Pinpoint the cell where the given text exists, returning its [x, y] midpoint coordinate. 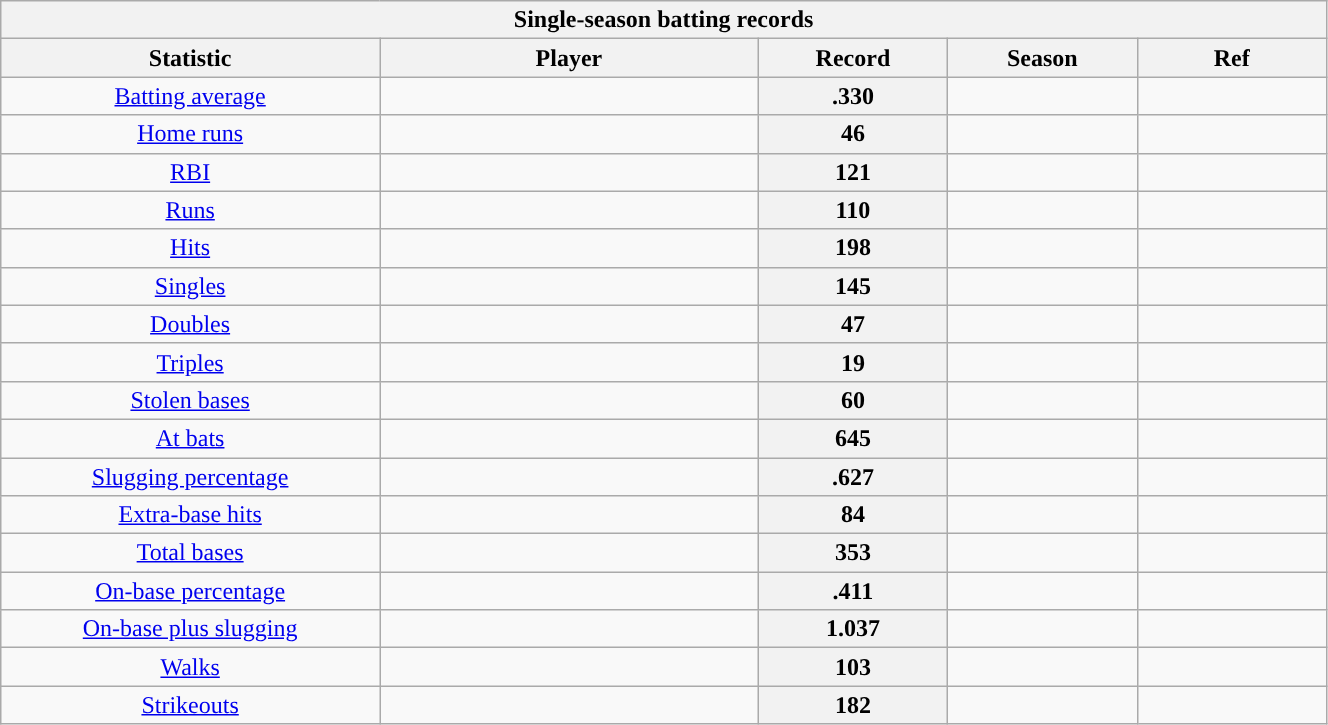
Runs [190, 210]
Walks [190, 667]
On-base percentage [190, 591]
1.037 [852, 629]
RBI [190, 172]
Singles [190, 286]
Statistic [190, 58]
Total bases [190, 553]
On-base plus slugging [190, 629]
Record [852, 58]
353 [852, 553]
Doubles [190, 324]
Extra-base hits [190, 515]
.411 [852, 591]
19 [852, 362]
Hits [190, 248]
182 [852, 705]
Home runs [190, 134]
Stolen bases [190, 400]
Ref [1232, 58]
110 [852, 210]
60 [852, 400]
Batting average [190, 96]
Triples [190, 362]
Slugging percentage [190, 477]
145 [852, 286]
At bats [190, 438]
Season [1042, 58]
.330 [852, 96]
Single-season batting records [664, 20]
46 [852, 134]
198 [852, 248]
47 [852, 324]
Strikeouts [190, 705]
84 [852, 515]
103 [852, 667]
121 [852, 172]
Player [570, 58]
645 [852, 438]
.627 [852, 477]
